Determine the (x, y) coordinate at the center of the cell enclosing the given text.  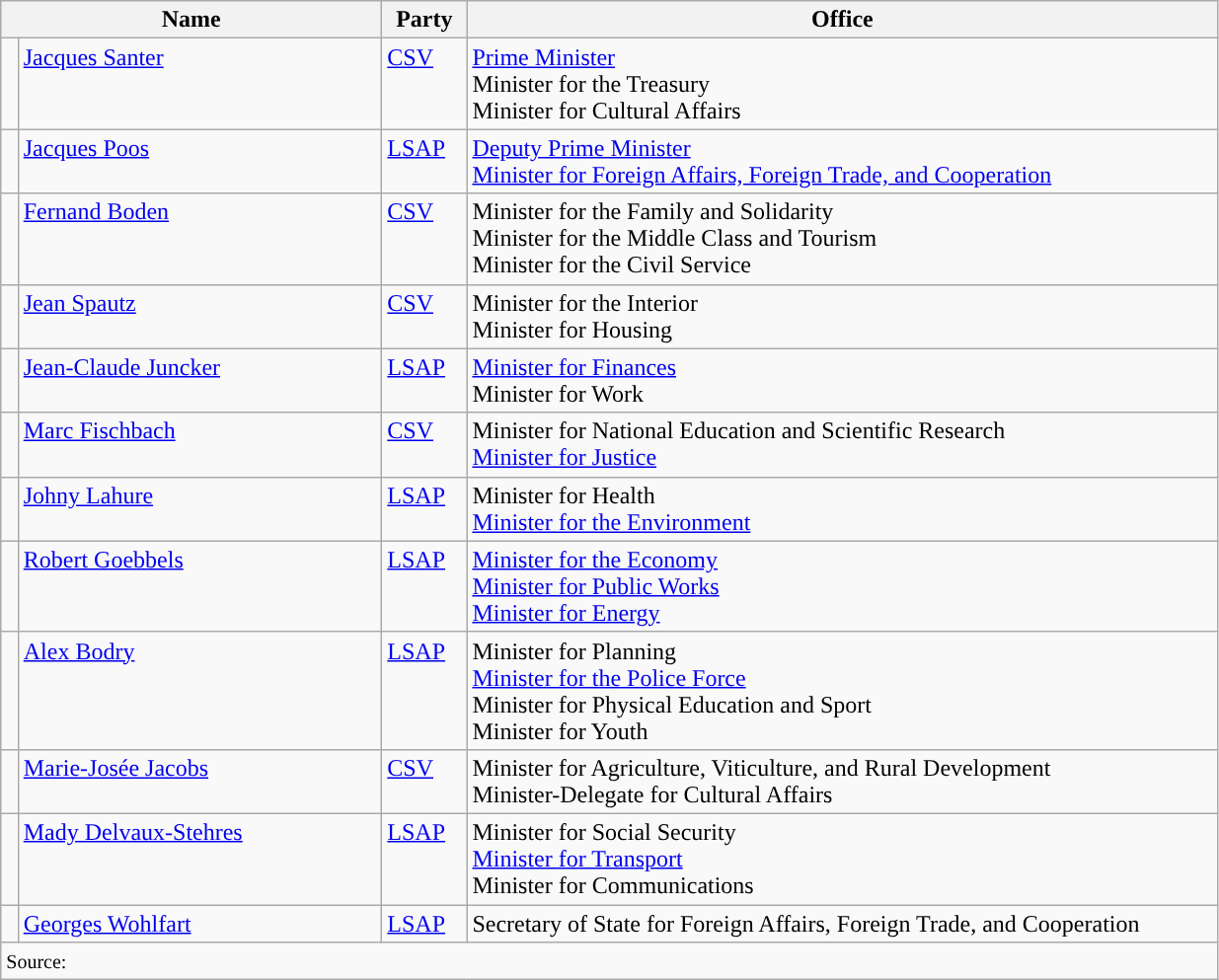
Georges Wohlfart (199, 923)
Jean-Claude Juncker (199, 381)
Jean Spautz (199, 316)
Minister for National Education and Scientific Research Minister for Justice (843, 444)
Minister for Social Security Minister for Transport Minister for Communications (843, 859)
Minister for Finances Minister for Work (843, 381)
Party (424, 20)
Marc Fischbach (199, 444)
Fernand Boden (199, 239)
Minister for Planning Minister for the Police Force Minister for Physical Education and Sport Minister for Youth (843, 691)
Prime Minister Minister for the Treasury Minister for Cultural Affairs (843, 84)
Minister for the Interior Minister for Housing (843, 316)
Secretary of State for Foreign Affairs, Foreign Trade, and Cooperation (843, 923)
Alex Bodry (199, 691)
Name (191, 20)
Mady Delvaux-Stehres (199, 859)
Minister for Agriculture, Viticulture, and Rural Development Minister-Delegate for Cultural Affairs (843, 782)
Minister for the Economy Minister for Public Works Minister for Energy (843, 586)
Source: (610, 961)
Minister for the Family and Solidarity Minister for the Middle Class and Tourism Minister for the Civil Service (843, 239)
Deputy Prime Minister Minister for Foreign Affairs, Foreign Trade, and Cooperation (843, 162)
Jacques Poos (199, 162)
Robert Goebbels (199, 586)
Office (843, 20)
Jacques Santer (199, 84)
Marie-Josée Jacobs (199, 782)
Johny Lahure (199, 509)
Minister for Health Minister for the Environment (843, 509)
